Return the [x, y] coordinate for the center point of the cell that contains the specified text.  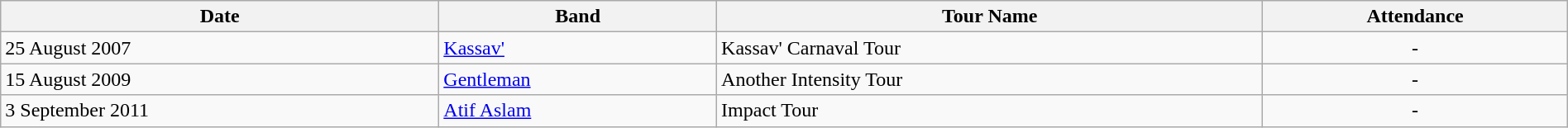
15 August 2009 [220, 79]
Atif Aslam [578, 111]
Kassav' Carnaval Tour [990, 48]
Another Intensity Tour [990, 79]
Attendance [1415, 17]
Gentleman [578, 79]
Band [578, 17]
Date [220, 17]
25 August 2007 [220, 48]
Impact Tour [990, 111]
Tour Name [990, 17]
3 September 2011 [220, 111]
Kassav' [578, 48]
